Pinpoint the cell where the given text exists, returning its (x, y) midpoint coordinate. 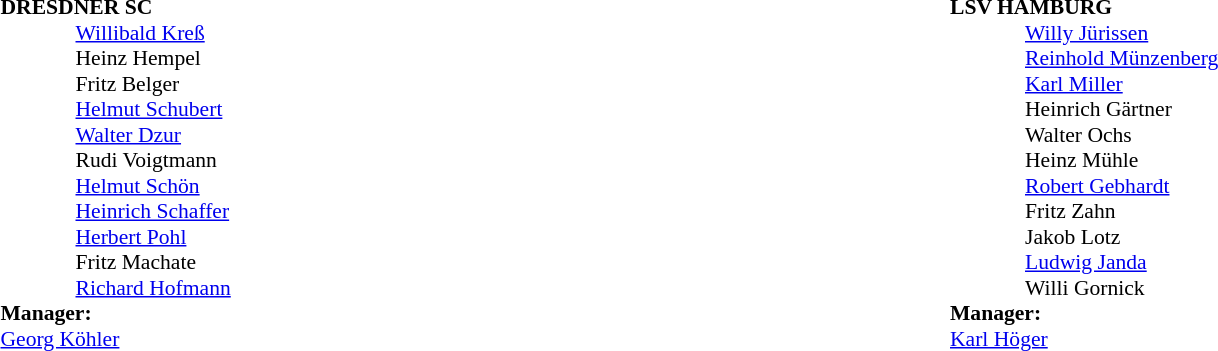
Ludwig Janda (1122, 263)
Heinz Hempel (154, 59)
Helmut Schön (154, 186)
Karl Miller (1122, 84)
Willi Gornick (1122, 288)
Rudi Voigtmann (154, 161)
Herbert Pohl (154, 237)
Willy Jürissen (1122, 33)
Heinrich Gärtner (1122, 109)
Jakob Lotz (1122, 237)
Walter Dzur (154, 135)
Fritz Machate (154, 263)
Reinhold Münzenberg (1122, 59)
Robert Gebhardt (1122, 186)
Heinrich Schaffer (154, 211)
Richard Hofmann (154, 288)
Walter Ochs (1122, 135)
Heinz Mühle (1122, 161)
Fritz Belger (154, 84)
Helmut Schubert (154, 109)
Willibald Kreß (154, 33)
Fritz Zahn (1122, 211)
